Return (X, Y) of the center of cell containing provided text 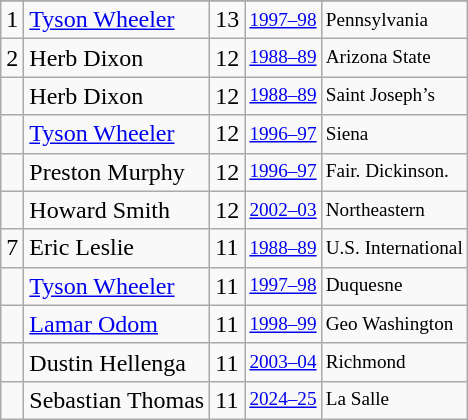
7 (12, 248)
13 (228, 20)
Sebastian Thomas (117, 400)
2024–25 (283, 400)
2002–03 (283, 210)
U.S. International (394, 248)
Preston Murphy (117, 172)
Saint Joseph’s (394, 96)
Howard Smith (117, 210)
1 (12, 20)
Pennsylvania (394, 20)
1998–99 (283, 324)
Duquesne (394, 286)
Eric Leslie (117, 248)
2003–04 (283, 362)
Dustin Hellenga (117, 362)
Siena (394, 134)
Lamar Odom (117, 324)
Geo Washington (394, 324)
2 (12, 58)
Richmond (394, 362)
Fair. Dickinson. (394, 172)
Arizona State (394, 58)
Northeastern (394, 210)
La Salle (394, 400)
